From the cell containing the given text, extract its center point as (X, Y) coordinate. 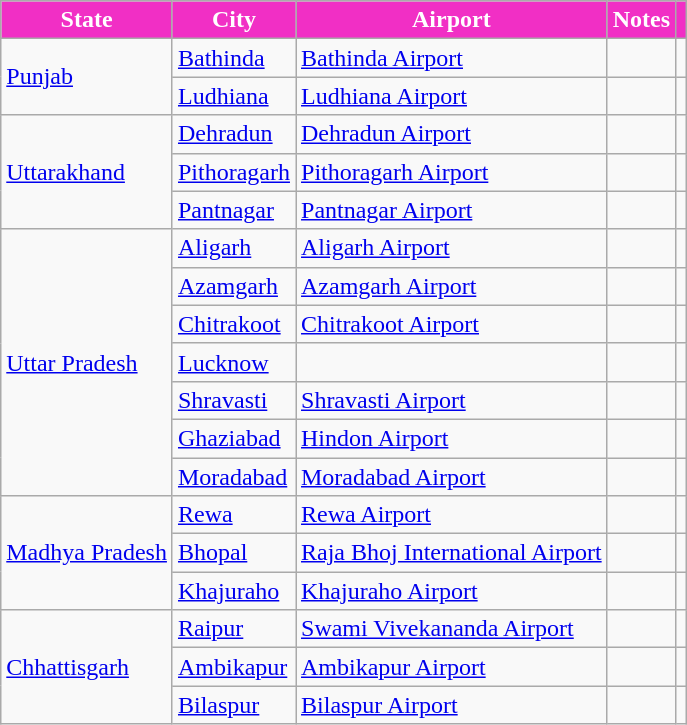
Bathinda (234, 58)
Rewa Airport (452, 515)
Moradabad Airport (452, 477)
Moradabad (234, 477)
Khajuraho Airport (452, 591)
Ludhiana Airport (452, 96)
Ludhiana (234, 96)
Airport (452, 20)
Pantnagar Airport (452, 210)
Madhya Pradesh (87, 553)
Bilaspur (234, 705)
Bilaspur Airport (452, 705)
Rewa (234, 515)
Pantnagar (234, 210)
Chitrakoot Airport (452, 324)
Aligarh (234, 248)
Shravasti (234, 400)
Shravasti Airport (452, 400)
Pithoragarh (234, 172)
Punjab (87, 77)
City (234, 20)
Ambikapur (234, 667)
Uttar Pradesh (87, 362)
Ambikapur Airport (452, 667)
Bhopal (234, 553)
Uttarakhand (87, 172)
Dehradun (234, 134)
Notes (641, 20)
Azamgarh (234, 286)
State (87, 20)
Pithoragarh Airport (452, 172)
Raipur (234, 629)
Aligarh Airport (452, 248)
Lucknow (234, 362)
Hindon Airport (452, 438)
Ghaziabad (234, 438)
Raja Bhoj International Airport (452, 553)
Khajuraho (234, 591)
Dehradun Airport (452, 134)
Chhattisgarh (87, 667)
Azamgarh Airport (452, 286)
Chitrakoot (234, 324)
Bathinda Airport (452, 58)
Swami Vivekananda Airport (452, 629)
